Pinpoint the cell where the given text exists, returning its (x, y) midpoint coordinate. 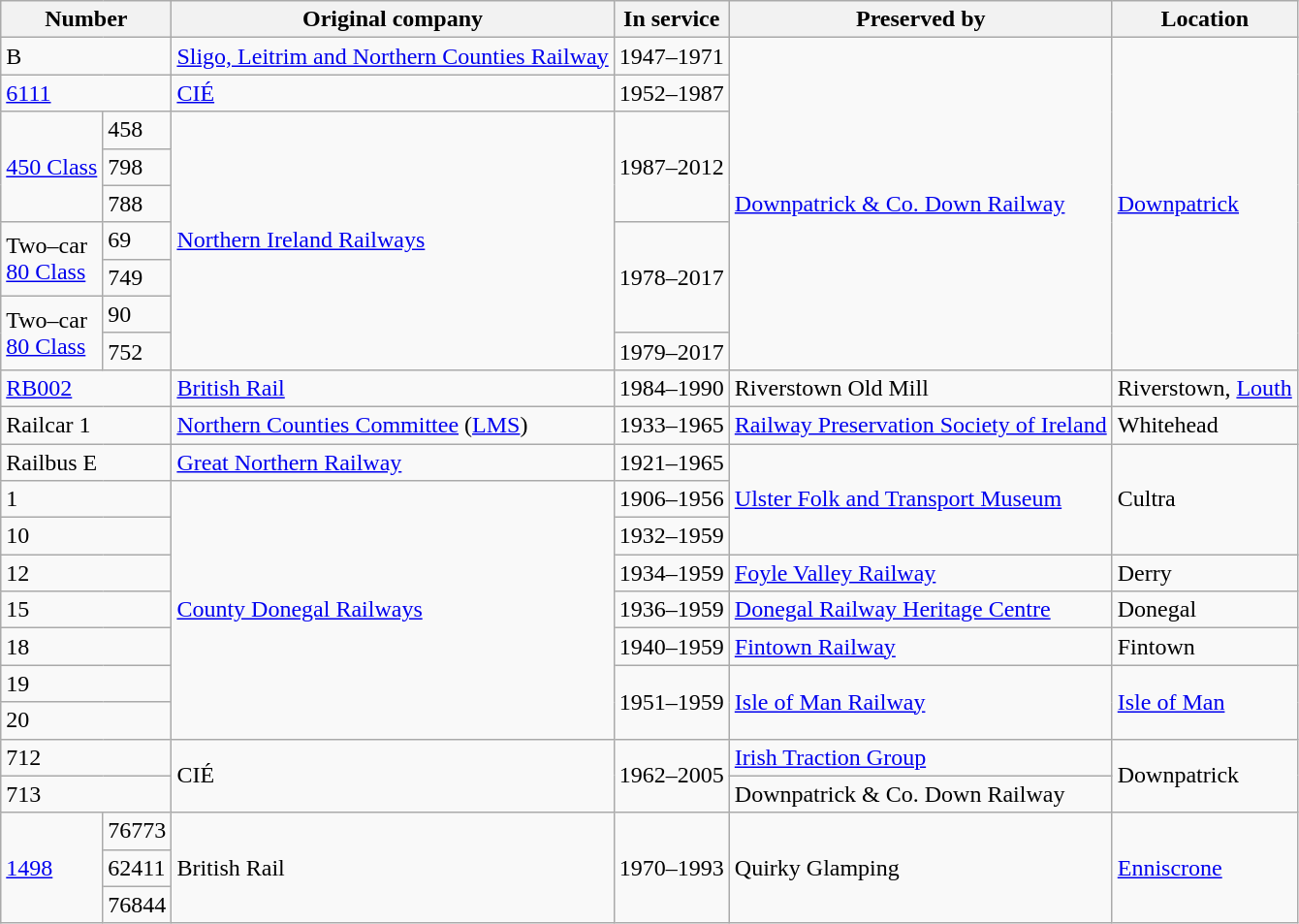
1 (86, 499)
Northern Ireland Railways (393, 240)
Preserved by (921, 19)
Isle of Man Railway (921, 702)
10 (86, 536)
1970–1993 (671, 868)
12 (86, 573)
1952–1987 (671, 93)
18 (86, 647)
1934–1959 (671, 573)
713 (86, 794)
1933–1965 (671, 425)
Railbus E (86, 462)
Great Northern Railway (393, 462)
Number (86, 19)
712 (86, 757)
90 (138, 314)
Northern Counties Committee (LMS) (393, 425)
1498 (52, 868)
1932–1959 (671, 536)
752 (138, 351)
1962–2005 (671, 776)
Ulster Folk and Transport Museum (921, 499)
6111 (86, 93)
1978–2017 (671, 277)
20 (86, 720)
62411 (138, 868)
Fintown Railway (921, 647)
Enniscrone (1204, 868)
Riverstown, Louth (1204, 388)
458 (138, 130)
76773 (138, 831)
Original company (393, 19)
76844 (138, 905)
Donegal (1204, 610)
B (86, 56)
15 (86, 610)
Isle of Man (1204, 702)
Cultra (1204, 499)
450 Class (52, 167)
1984–1990 (671, 388)
Foyle Valley Railway (921, 573)
788 (138, 204)
Railway Preservation Society of Ireland (921, 425)
1906–1956 (671, 499)
798 (138, 167)
Derry (1204, 573)
Whitehead (1204, 425)
Sligo, Leitrim and Northern Counties Railway (393, 56)
Riverstown Old Mill (921, 388)
19 (86, 684)
1947–1971 (671, 56)
749 (138, 277)
1921–1965 (671, 462)
69 (138, 240)
Fintown (1204, 647)
Railcar 1 (86, 425)
Location (1204, 19)
1987–2012 (671, 167)
1979–2017 (671, 351)
Quirky Glamping (921, 868)
County Donegal Railways (393, 610)
In service (671, 19)
Irish Traction Group (921, 757)
RB002 (86, 388)
1951–1959 (671, 702)
1936–1959 (671, 610)
Donegal Railway Heritage Centre (921, 610)
1940–1959 (671, 647)
